Return (x, y) of the center of cell containing provided text 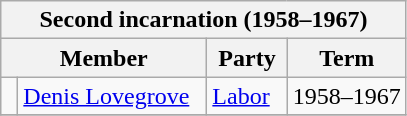
1958–1967 (346, 96)
Second incarnation (1958–1967) (204, 20)
Party (247, 58)
Member (104, 58)
Labor (247, 96)
Term (346, 58)
Denis Lovegrove (112, 96)
